Extract the [X, Y] coordinate from the center of the cell holding the provided text.  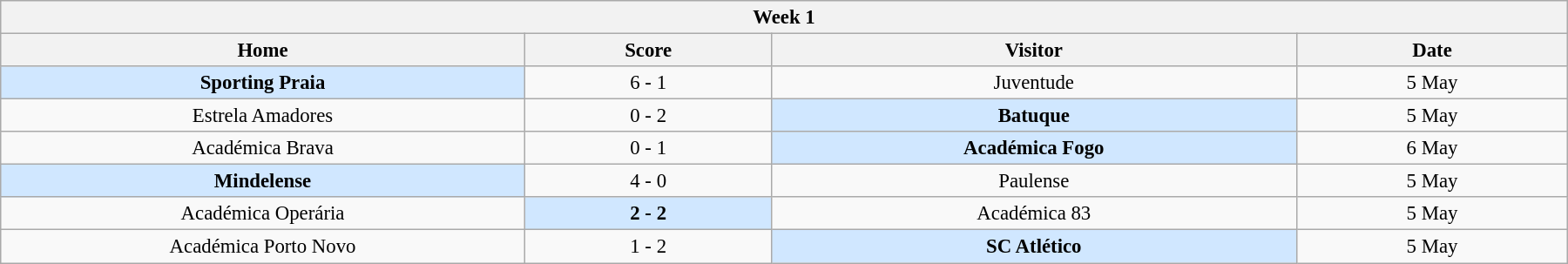
Date [1432, 51]
4 - 0 [648, 181]
Home [263, 51]
2 - 2 [648, 213]
6 - 1 [648, 83]
6 May [1432, 148]
Week 1 [784, 17]
SC Atlético [1033, 247]
Juventude [1033, 83]
Estrela Amadores [263, 116]
Batuque [1033, 116]
Académica Fogo [1033, 148]
Mindelense [263, 181]
Académica Operária [263, 213]
Visitor [1033, 51]
1 - 2 [648, 247]
0 - 2 [648, 116]
Score [648, 51]
Sporting Praia [263, 83]
0 - 1 [648, 148]
Académica Brava [263, 148]
Paulense [1033, 181]
Académica 83 [1033, 213]
Académica Porto Novo [263, 247]
